Return the [x, y] coordinate for the center point of the cell that contains the specified text.  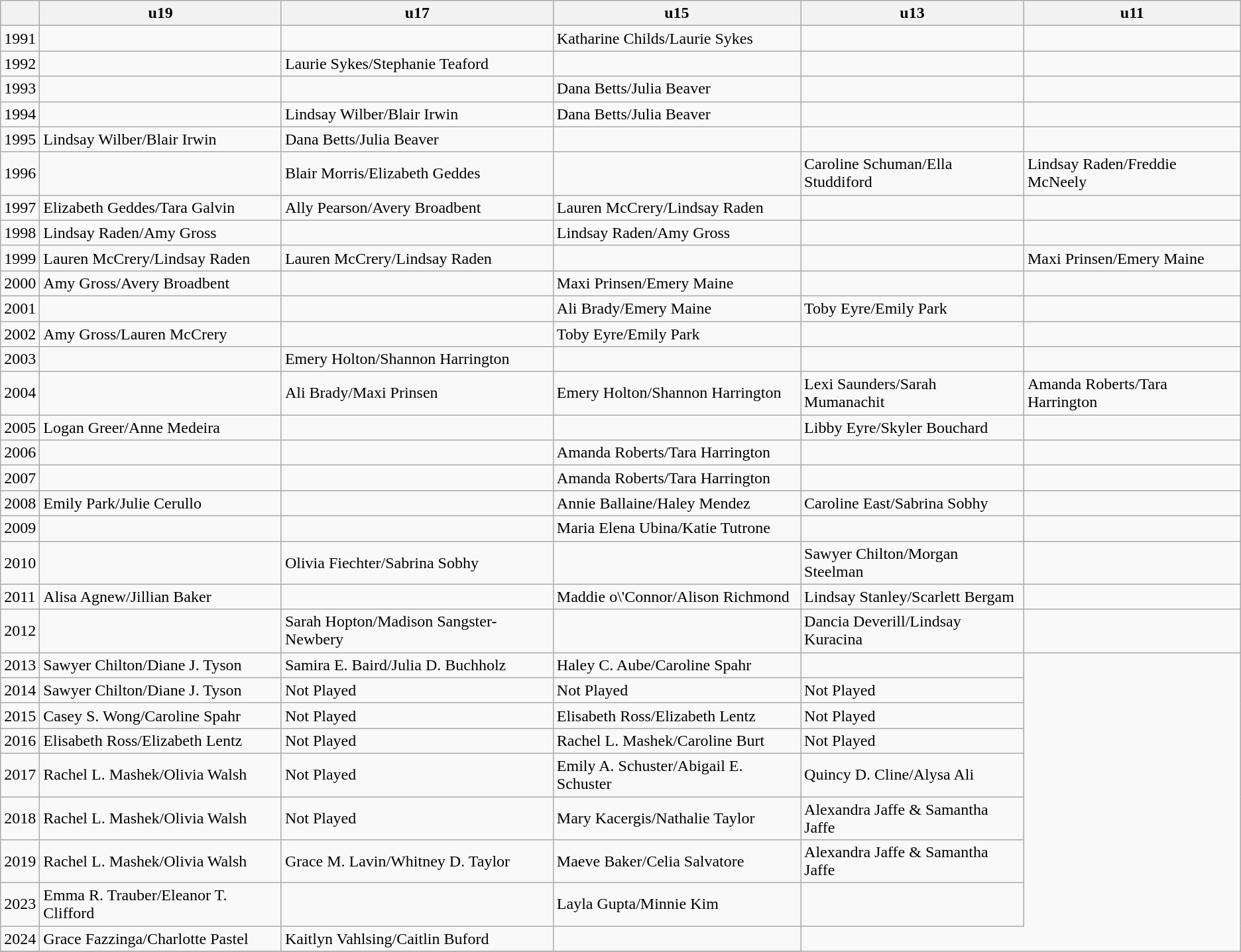
2010 [20, 562]
1994 [20, 114]
u15 [676, 13]
Ali Brady/Emery Maine [676, 308]
Kaitlyn Vahlsing/Caitlin Buford [417, 939]
Sawyer Chilton/Morgan Steelman [912, 562]
Amy Gross/Lauren McCrery [160, 333]
1998 [20, 233]
Mary Kacergis/Nathalie Taylor [676, 818]
Caroline Schuman/Ella Studdiford [912, 174]
2003 [20, 359]
u11 [1132, 13]
1991 [20, 38]
Maria Elena Ubina/Katie Tutrone [676, 528]
Lindsay Stanley/Scarlett Bergam [912, 597]
1999 [20, 258]
Maeve Baker/Celia Salvatore [676, 862]
1993 [20, 89]
Haley C. Aube/Caroline Spahr [676, 665]
Lindsay Raden/Freddie McNeely [1132, 174]
Dancia Deverill/Lindsay Kuracina [912, 631]
Alisa Agnew/Jillian Baker [160, 597]
Amy Gross/Avery Broadbent [160, 283]
Emma R. Trauber/Eleanor T. Clifford [160, 904]
Maddie o\'Connor/Alison Richmond [676, 597]
2018 [20, 818]
2005 [20, 428]
1995 [20, 139]
2011 [20, 597]
Libby Eyre/Skyler Bouchard [912, 428]
Casey S. Wong/Caroline Spahr [160, 715]
2009 [20, 528]
Katharine Childs/Laurie Sykes [676, 38]
2014 [20, 690]
2016 [20, 741]
2015 [20, 715]
2024 [20, 939]
Lexi Saunders/Sarah Mumanachit [912, 394]
Emily A. Schuster/Abigail E. Schuster [676, 774]
2023 [20, 904]
2017 [20, 774]
u19 [160, 13]
Annie Ballaine/Haley Mendez [676, 503]
2007 [20, 478]
1997 [20, 208]
2012 [20, 631]
1996 [20, 174]
Layla Gupta/Minnie Kim [676, 904]
Rachel L. Mashek/Caroline Burt [676, 741]
Elizabeth Geddes/Tara Galvin [160, 208]
u13 [912, 13]
Grace M. Lavin/Whitney D. Taylor [417, 862]
2002 [20, 333]
Grace Fazzinga/Charlotte Pastel [160, 939]
Ali Brady/Maxi Prinsen [417, 394]
u17 [417, 13]
Laurie Sykes/Stephanie Teaford [417, 64]
Sarah Hopton/Madison Sangster-Newbery [417, 631]
Ally Pearson/Avery Broadbent [417, 208]
1992 [20, 64]
2004 [20, 394]
2006 [20, 453]
Quincy D. Cline/Alysa Ali [912, 774]
Caroline East/Sabrina Sobhy [912, 503]
Samira E. Baird/Julia D. Buchholz [417, 665]
2008 [20, 503]
Olivia Fiechter/Sabrina Sobhy [417, 562]
2013 [20, 665]
Logan Greer/Anne Medeira [160, 428]
2001 [20, 308]
Emily Park/Julie Cerullo [160, 503]
2019 [20, 862]
2000 [20, 283]
Blair Morris/Elizabeth Geddes [417, 174]
